Scan for the cell matching the given text and deliver its [x, y] coordinate at center. 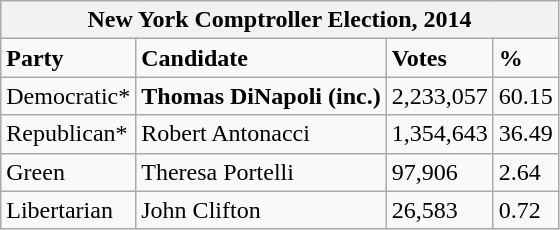
% [526, 58]
Theresa Portelli [261, 172]
Green [68, 172]
John Clifton [261, 210]
Republican* [68, 134]
New York Comptroller Election, 2014 [280, 20]
Votes [440, 58]
Libertarian [68, 210]
2,233,057 [440, 96]
2.64 [526, 172]
Thomas DiNapoli (inc.) [261, 96]
0.72 [526, 210]
Robert Antonacci [261, 134]
1,354,643 [440, 134]
97,906 [440, 172]
60.15 [526, 96]
26,583 [440, 210]
Democratic* [68, 96]
Party [68, 58]
36.49 [526, 134]
Candidate [261, 58]
